Scan for the cell matching the given text and deliver its (x, y) coordinate at center. 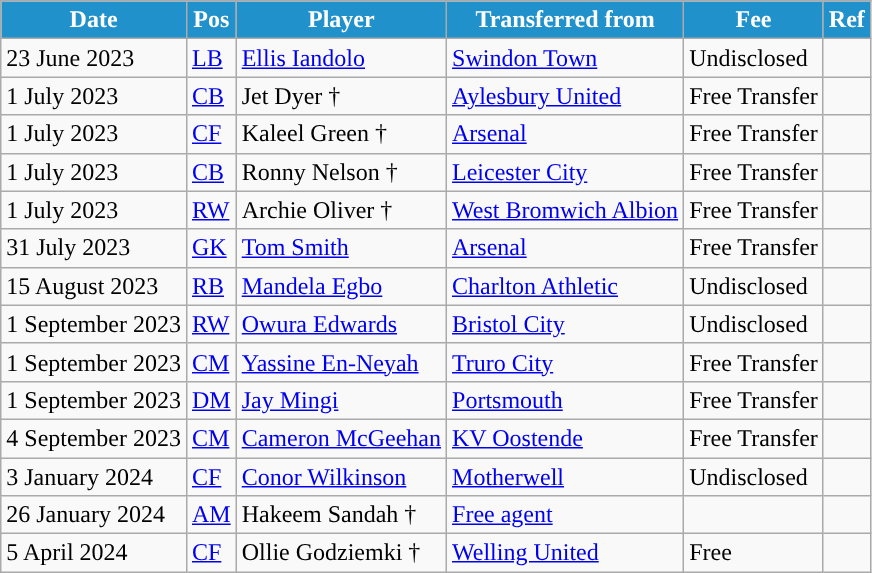
26 January 2024 (94, 515)
Fee (754, 20)
West Bromwich Albion (566, 210)
Motherwell (566, 477)
Hakeem Sandah † (341, 515)
Truro City (566, 362)
Transferred from (566, 20)
15 August 2023 (94, 286)
Mandela Egbo (341, 286)
4 September 2023 (94, 438)
Aylesbury United (566, 96)
KV Oostende (566, 438)
3 January 2024 (94, 477)
RB (211, 286)
23 June 2023 (94, 58)
Cameron McGeehan (341, 438)
Welling United (566, 553)
5 April 2024 (94, 553)
Ref (846, 20)
AM (211, 515)
Jet Dyer † (341, 96)
DM (211, 400)
Ronny Nelson † (341, 172)
Portsmouth (566, 400)
Archie Oliver † (341, 210)
Yassine En-Neyah (341, 362)
Charlton Athletic (566, 286)
Free agent (566, 515)
Owura Edwards (341, 324)
Player (341, 20)
31 July 2023 (94, 248)
Free (754, 553)
GK (211, 248)
Tom Smith (341, 248)
LB (211, 58)
Ellis Iandolo (341, 58)
Date (94, 20)
Bristol City (566, 324)
Leicester City (566, 172)
Conor Wilkinson (341, 477)
Jay Mingi (341, 400)
Pos (211, 20)
Ollie Godziemki † (341, 553)
Kaleel Green † (341, 134)
Swindon Town (566, 58)
